Locate the cell with the specified text and output its (x, y) center coordinate. 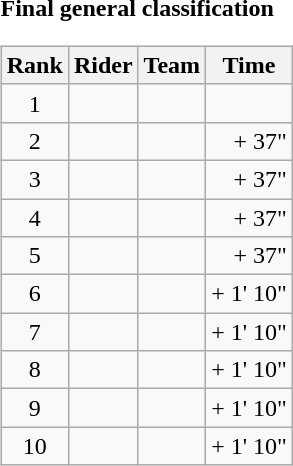
9 (34, 408)
3 (34, 179)
Time (250, 65)
8 (34, 370)
Rank (34, 65)
6 (34, 294)
10 (34, 446)
4 (34, 217)
Rider (103, 65)
7 (34, 332)
5 (34, 256)
2 (34, 141)
1 (34, 103)
Team (172, 65)
